Identify which cell holds the provided text, then report its (X, Y) central coordinate. 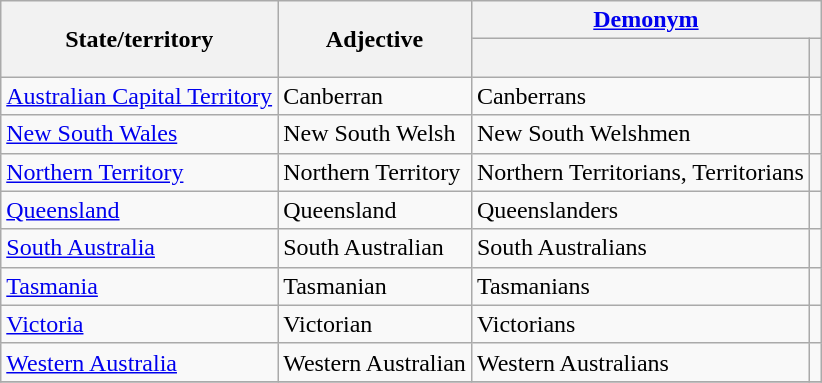
Western Australian (375, 362)
Australian Capital Territory (140, 96)
Tasmanians (640, 286)
Tasmania (140, 286)
Queenslanders (640, 210)
South Australians (640, 248)
Victoria (140, 324)
New South Welshmen (640, 134)
South Australia (140, 248)
Western Australia (140, 362)
Western Australians (640, 362)
Victorians (640, 324)
Canberrans (640, 96)
South Australian (375, 248)
Demonym (646, 20)
New South Welsh (375, 134)
Northern Territorians, Territorians (640, 172)
New South Wales (140, 134)
Canberran (375, 96)
State/territory (140, 39)
Adjective (375, 39)
Tasmanian (375, 286)
Victorian (375, 324)
